Capture the cell that displays the provided text and extract its [X, Y] central coordinate. 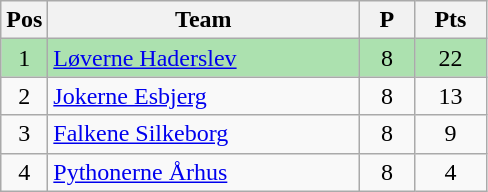
13 [450, 96]
Team [204, 20]
9 [450, 134]
Pythonerne Århus [204, 172]
P [387, 20]
22 [450, 58]
3 [24, 134]
Pos [24, 20]
Pts [450, 20]
2 [24, 96]
Jokerne Esbjerg [204, 96]
Falkene Silkeborg [204, 134]
Løverne Haderslev [204, 58]
1 [24, 58]
